Identify which cell holds the provided text, then report its (x, y) central coordinate. 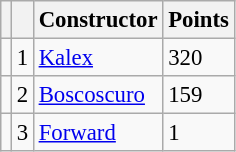
159 (198, 95)
3 (22, 133)
Forward (98, 133)
Points (198, 20)
2 (22, 95)
Boscoscuro (98, 95)
320 (198, 58)
Constructor (98, 20)
Kalex (98, 58)
